Locate the cell with the specified text and output its (x, y) center coordinate. 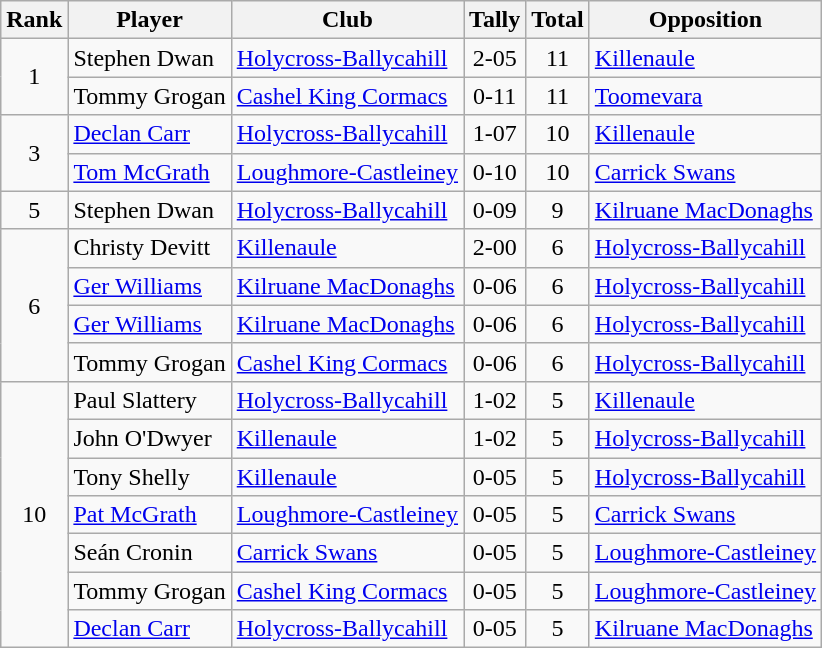
Christy Devitt (150, 248)
Seán Cronin (150, 553)
John O'Dwyer (150, 438)
0-09 (495, 210)
2-05 (495, 58)
Toomevara (705, 96)
Club (347, 20)
Paul Slattery (150, 400)
0-10 (495, 172)
Pat McGrath (150, 515)
2-00 (495, 248)
1 (34, 77)
9 (558, 210)
Player (150, 20)
Total (558, 20)
Tally (495, 20)
3 (34, 153)
1-07 (495, 134)
Rank (34, 20)
Tom McGrath (150, 172)
0-11 (495, 96)
Tony Shelly (150, 477)
Opposition (705, 20)
